Pinpoint the cell where the given text exists, returning its [x, y] midpoint coordinate. 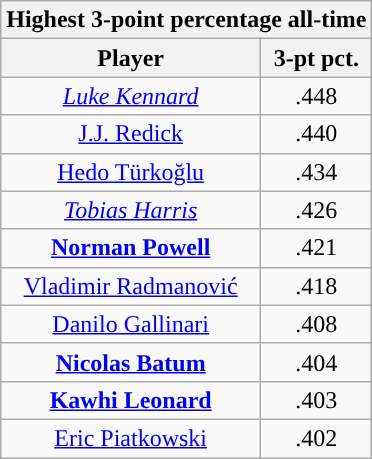
Kawhi Leonard [131, 400]
.440 [316, 134]
Hedo Türkoğlu [131, 172]
.448 [316, 96]
Luke Kennard [131, 96]
.426 [316, 210]
Norman Powell [131, 248]
Vladimir Radmanović [131, 286]
.403 [316, 400]
Player [131, 58]
.421 [316, 248]
.402 [316, 438]
Nicolas Batum [131, 362]
J.J. Redick [131, 134]
.404 [316, 362]
.408 [316, 324]
.434 [316, 172]
Danilo Gallinari [131, 324]
Eric Piatkowski [131, 438]
Highest 3-point percentage all-time [186, 20]
.418 [316, 286]
Tobias Harris [131, 210]
3-pt pct. [316, 58]
